Search for the cell housing the specified text and yield its [x, y] center coordinate. 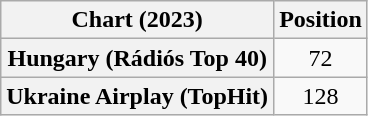
128 [321, 96]
Ukraine Airplay (TopHit) [138, 96]
Position [321, 20]
Chart (2023) [138, 20]
Hungary (Rádiós Top 40) [138, 58]
72 [321, 58]
